Find where the given text appears and provide that cell's center as [X, Y] coordinate. 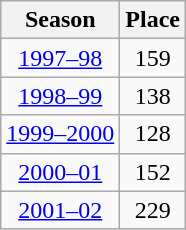
229 [153, 210]
152 [153, 172]
Season [60, 20]
2001–02 [60, 210]
Place [153, 20]
1998–99 [60, 96]
2000–01 [60, 172]
128 [153, 134]
1997–98 [60, 58]
1999–2000 [60, 134]
138 [153, 96]
159 [153, 58]
